Detect which cell encompasses the target text, then output its (X, Y) center coordinate. 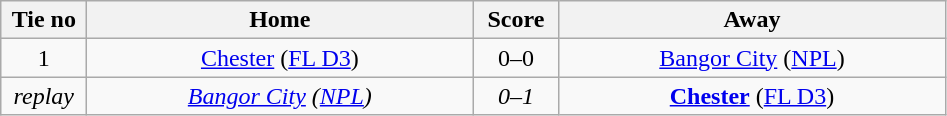
Away (752, 20)
replay (44, 96)
0–0 (516, 58)
0–1 (516, 96)
Home (280, 20)
1 (44, 58)
Score (516, 20)
Tie no (44, 20)
